Locate the cell with the specified text and output its (X, Y) center coordinate. 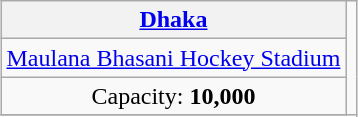
Capacity: 10,000 (174, 96)
Dhaka (174, 20)
Maulana Bhasani Hockey Stadium (174, 58)
